Return the (x, y) coordinate for the center point of the cell that contains the specified text.  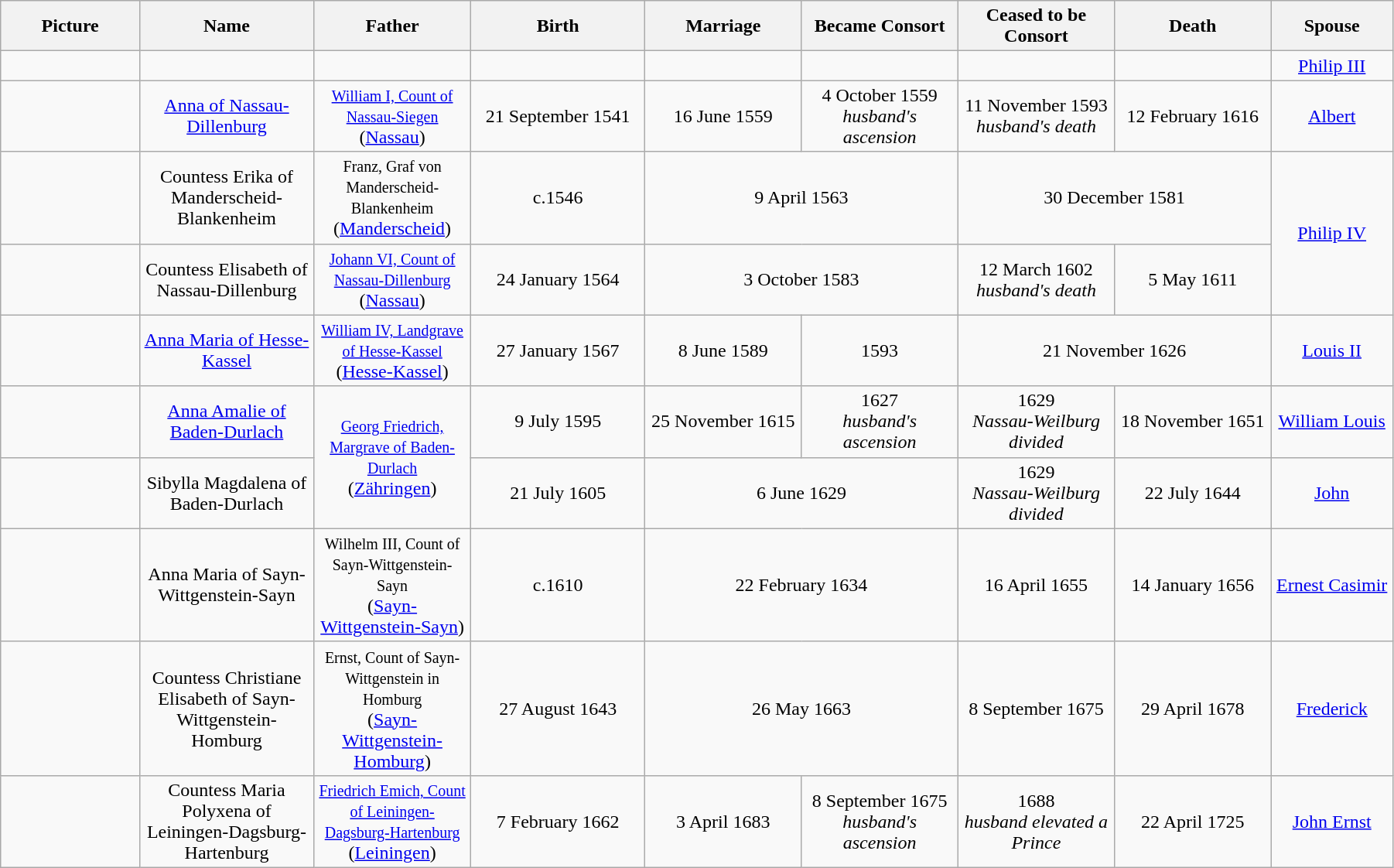
Marriage (723, 26)
12 February 1616 (1193, 116)
Ernest Casimir (1332, 585)
Johann VI, Count of Nassau-Dillenburg(Nassau) (391, 279)
John (1332, 493)
Name (227, 26)
26 May 1663 (801, 709)
Philip III (1332, 66)
John Ernst (1332, 822)
16 April 1655 (1036, 585)
William I, Count of Nassau-Siegen(Nassau) (391, 116)
Countess Elisabeth of Nassau-Dillenburg (227, 279)
9 July 1595 (559, 422)
1688 husband elevated a Prince (1036, 822)
27 August 1643 (559, 709)
18 November 1651 (1193, 422)
22 April 1725 (1193, 822)
Friedrich Emich, Count of Leiningen-Dagsburg-Hartenburg(Leiningen) (391, 822)
Birth (559, 26)
8 September 1675 (1036, 709)
Anna of Nassau-Dillenburg (227, 116)
Ceased to be Consort (1036, 26)
24 January 1564 (559, 279)
Countess Erika of Manderscheid-Blankenheim (227, 198)
Wilhelm III, Count of Sayn-Wittgenstein-Sayn(Sayn-Wittgenstein-Sayn) (391, 585)
16 June 1559 (723, 116)
11 November 1593husband's death (1036, 116)
21 July 1605 (559, 493)
8 September 1675husband's ascension (880, 822)
Ernst, Count of Sayn-Wittgenstein in Homburg(Sayn-Wittgenstein-Homburg) (391, 709)
29 April 1678 (1193, 709)
Death (1193, 26)
William Louis (1332, 422)
9 April 1563 (801, 198)
Countess Maria Polyxena of Leiningen-Dagsburg-Hartenburg (227, 822)
7 February 1662 (559, 822)
c.1610 (559, 585)
William IV, Landgrave of Hesse-Kassel(Hesse-Kassel) (391, 350)
21 September 1541 (559, 116)
Picture (70, 26)
Countess Christiane Elisabeth of Sayn-Wittgenstein-Homburg (227, 709)
Became Consort (880, 26)
Spouse (1332, 26)
22 July 1644 (1193, 493)
Georg Friedrich, Margrave of Baden-Durlach(Zähringen) (391, 457)
12 March 1602husband's death (1036, 279)
5 May 1611 (1193, 279)
Anna Amalie of Baden-Durlach (227, 422)
Father (391, 26)
6 June 1629 (801, 493)
25 November 1615 (723, 422)
4 October 1559husband's ascension (880, 116)
Louis II (1332, 350)
Franz, Graf von Manderscheid-Blankenheim(Manderscheid) (391, 198)
Anna Maria of Sayn-Wittgenstein-Sayn (227, 585)
Albert (1332, 116)
27 January 1567 (559, 350)
Sibylla Magdalena of Baden-Durlach (227, 493)
22 February 1634 (801, 585)
Anna Maria of Hesse-Kassel (227, 350)
Philip IV (1332, 234)
1593 (880, 350)
Frederick (1332, 709)
14 January 1656 (1193, 585)
8 June 1589 (723, 350)
c.1546 (559, 198)
30 December 1581 (1114, 198)
3 October 1583 (801, 279)
3 April 1683 (723, 822)
1627husband's ascension (880, 422)
21 November 1626 (1114, 350)
